Return the (X, Y) coordinate for the center point of the cell that contains the specified text.  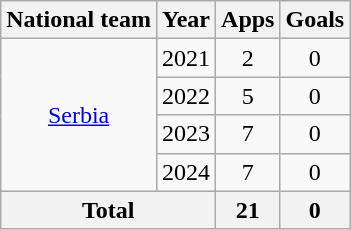
2022 (186, 96)
Goals (315, 20)
2024 (186, 172)
National team (79, 20)
21 (248, 210)
Total (108, 210)
2023 (186, 134)
2 (248, 58)
Year (186, 20)
Apps (248, 20)
2021 (186, 58)
Serbia (79, 115)
5 (248, 96)
